Detect which cell encompasses the target text, then output its [X, Y] center coordinate. 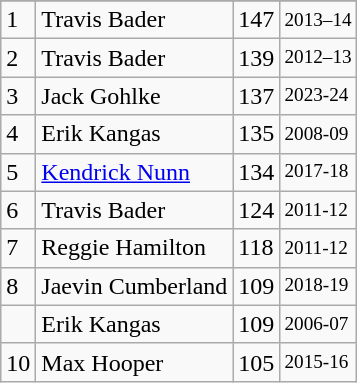
2012–13 [318, 58]
2015-16 [318, 362]
Kendrick Nunn [134, 172]
8 [18, 286]
139 [256, 58]
3 [18, 96]
Max Hooper [134, 362]
2013–14 [318, 20]
4 [18, 134]
5 [18, 172]
147 [256, 20]
134 [256, 172]
2023-24 [318, 96]
2006-07 [318, 324]
135 [256, 134]
Jaevin Cumberland [134, 286]
7 [18, 248]
Reggie Hamilton [134, 248]
2008-09 [318, 134]
105 [256, 362]
6 [18, 210]
118 [256, 248]
2 [18, 58]
2017-18 [318, 172]
1 [18, 20]
124 [256, 210]
Jack Gohlke [134, 96]
137 [256, 96]
2018-19 [318, 286]
10 [18, 362]
